From the cell containing the given text, extract its center point as [x, y] coordinate. 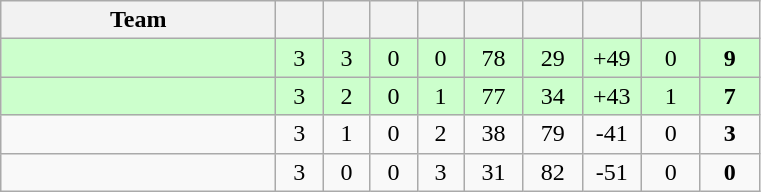
79 [552, 134]
38 [494, 134]
78 [494, 58]
9 [730, 58]
7 [730, 96]
+49 [612, 58]
31 [494, 172]
Team [138, 20]
34 [552, 96]
77 [494, 96]
+43 [612, 96]
82 [552, 172]
-51 [612, 172]
-41 [612, 134]
29 [552, 58]
